Find where the given text appears and provide that cell's center as [x, y] coordinate. 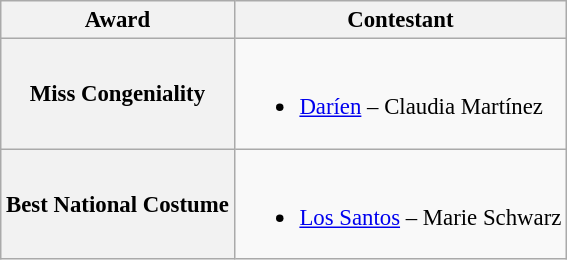
Best National Costume [118, 204]
Award [118, 20]
Los Santos – Marie Schwarz [400, 204]
Miss Congeniality [118, 94]
Daríen – Claudia Martínez [400, 94]
Contestant [400, 20]
